Return (X, Y) of the center of cell containing provided text 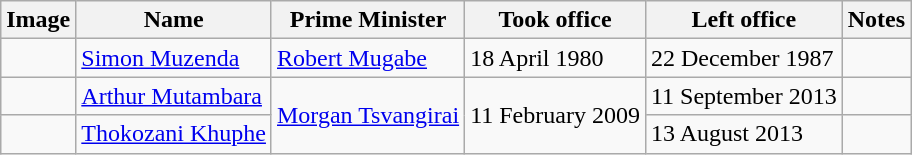
Thokozani Khuphe (174, 134)
11 September 2013 (744, 96)
Image (38, 20)
Notes (876, 20)
Prime Minister (368, 20)
11 February 2009 (556, 115)
22 December 1987 (744, 58)
Left office (744, 20)
Name (174, 20)
13 August 2013 (744, 134)
18 April 1980 (556, 58)
Simon Muzenda (174, 58)
Arthur Mutambara (174, 96)
Morgan Tsvangirai (368, 115)
Robert Mugabe (368, 58)
Took office (556, 20)
